Output the [x, y] coordinate of the center of the cell containing the given text.  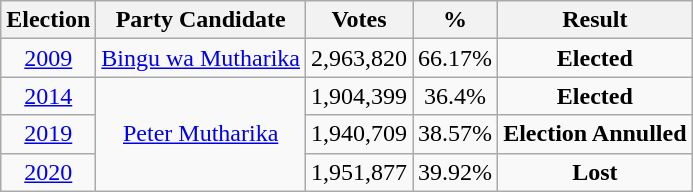
1,951,877 [360, 172]
Votes [360, 20]
Peter Mutharika [201, 134]
66.17% [456, 58]
Bingu wa Mutharika [201, 58]
Party Candidate [201, 20]
2014 [48, 96]
Election Annulled [595, 134]
Election [48, 20]
2020 [48, 172]
2,963,820 [360, 58]
% [456, 20]
Result [595, 20]
2009 [48, 58]
38.57% [456, 134]
1,904,399 [360, 96]
39.92% [456, 172]
36.4% [456, 96]
1,940,709 [360, 134]
Lost [595, 172]
2019 [48, 134]
